Search for the cell housing the specified text and yield its (x, y) center coordinate. 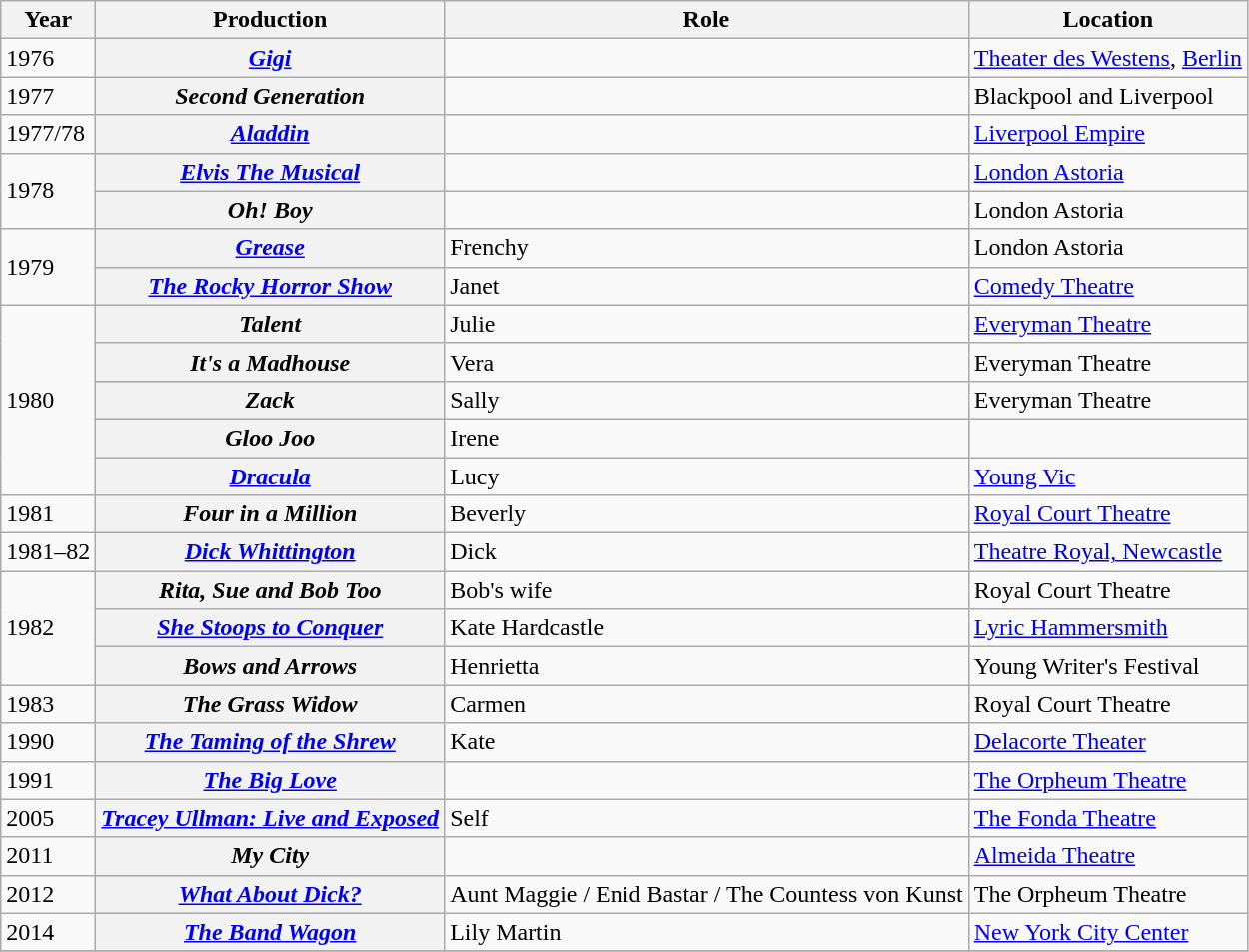
Four in a Million (270, 514)
2011 (48, 856)
Aunt Maggie / Enid Bastar / The Countess von Kunst (707, 894)
Janet (707, 286)
Almeida Theatre (1107, 856)
Young Vic (1107, 476)
1981 (48, 514)
1990 (48, 742)
1981–82 (48, 552)
Oh! Boy (270, 210)
Role (707, 20)
Lucy (707, 476)
Theatre Royal, Newcastle (1107, 552)
Gigi (270, 58)
What About Dick? (270, 894)
Irene (707, 438)
Talent (270, 324)
Delacorte Theater (1107, 742)
Rita, Sue and Bob Too (270, 590)
2014 (48, 932)
Beverly (707, 514)
The Band Wagon (270, 932)
It's a Madhouse (270, 362)
Blackpool and Liverpool (1107, 96)
Young Writer's Festival (1107, 666)
1978 (48, 191)
1977/78 (48, 134)
Theater des Westens, Berlin (1107, 58)
The Fonda Theatre (1107, 818)
My City (270, 856)
The Grass Widow (270, 704)
1980 (48, 400)
Elvis The Musical (270, 172)
Bows and Arrows (270, 666)
1983 (48, 704)
Lily Martin (707, 932)
Julie (707, 324)
New York City Center (1107, 932)
Vera (707, 362)
Carmen (707, 704)
Liverpool Empire (1107, 134)
Henrietta (707, 666)
1977 (48, 96)
The Taming of the Shrew (270, 742)
Location (1107, 20)
The Rocky Horror Show (270, 286)
2005 (48, 818)
Kate Hardcastle (707, 628)
Self (707, 818)
Dracula (270, 476)
Comedy Theatre (1107, 286)
1991 (48, 780)
Dick Whittington (270, 552)
1979 (48, 267)
Kate (707, 742)
Aladdin (270, 134)
Frenchy (707, 248)
Lyric Hammersmith (1107, 628)
Dick (707, 552)
Second Generation (270, 96)
The Big Love (270, 780)
Sally (707, 400)
Bob's wife (707, 590)
2012 (48, 894)
Zack (270, 400)
She Stoops to Conquer (270, 628)
Production (270, 20)
Grease (270, 248)
1976 (48, 58)
Year (48, 20)
Tracey Ullman: Live and Exposed (270, 818)
1982 (48, 628)
Gloo Joo (270, 438)
